Detect which cell encompasses the target text, then output its [X, Y] center coordinate. 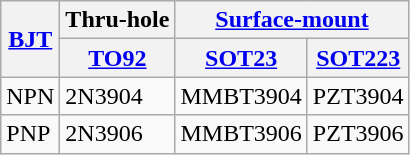
2N3904 [118, 96]
MMBT3904 [241, 96]
MMBT3906 [241, 134]
PNP [30, 134]
PZT3904 [358, 96]
TO92 [118, 58]
PZT3906 [358, 134]
Surface-mount [292, 20]
NPN [30, 96]
Thru-hole [118, 20]
SOT23 [241, 58]
SOT223 [358, 58]
2N3906 [118, 134]
BJT [30, 39]
